Return the (X, Y) coordinate for the center point of the cell that contains the specified text.  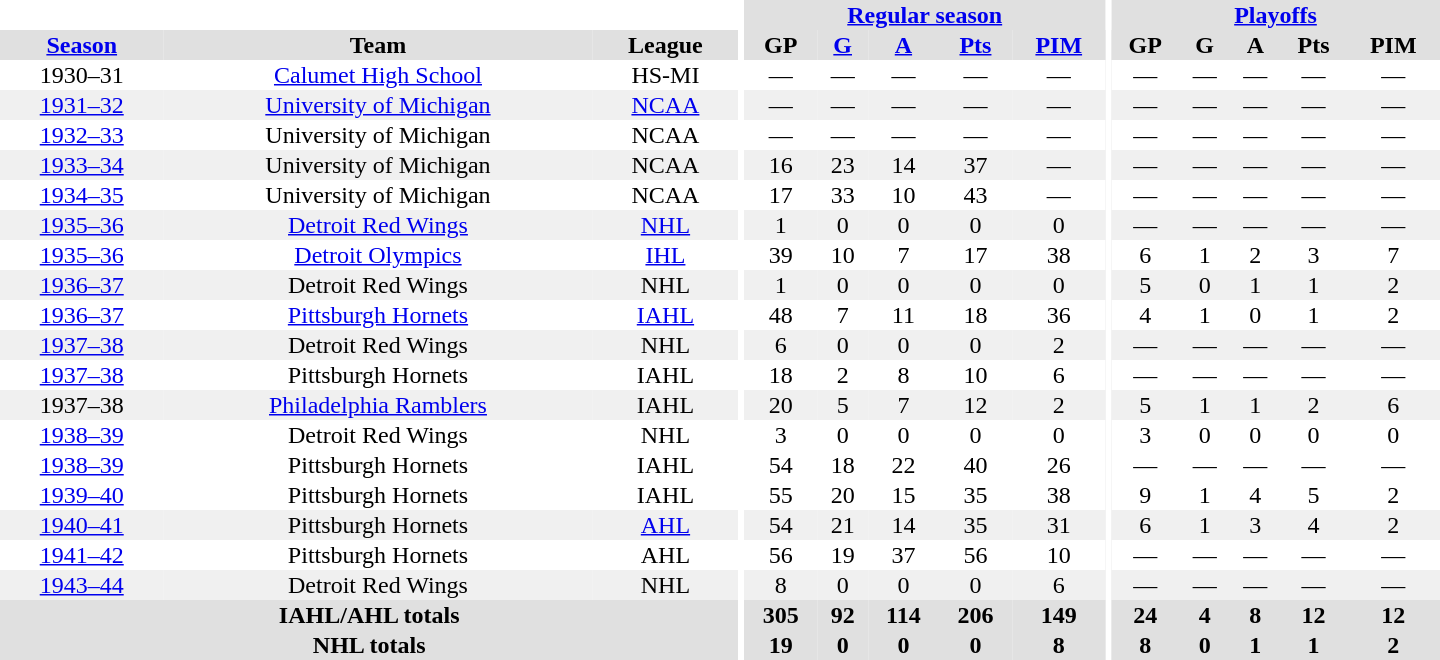
Playoffs (1276, 15)
21 (842, 525)
39 (780, 255)
43 (976, 195)
IHL (665, 255)
1939–40 (82, 495)
33 (842, 195)
1931–32 (82, 105)
114 (904, 615)
55 (780, 495)
48 (780, 315)
IAHL/AHL totals (369, 615)
15 (904, 495)
24 (1145, 615)
1943–44 (82, 585)
9 (1145, 495)
11 (904, 315)
NHL totals (369, 645)
Philadelphia Ramblers (378, 405)
16 (780, 165)
23 (842, 165)
149 (1058, 615)
Regular season (924, 15)
1934–35 (82, 195)
26 (1058, 465)
1941–42 (82, 555)
Team (378, 45)
League (665, 45)
Calumet High School (378, 75)
1932–33 (82, 135)
36 (1058, 315)
1930–31 (82, 75)
305 (780, 615)
92 (842, 615)
1940–41 (82, 525)
22 (904, 465)
31 (1058, 525)
40 (976, 465)
206 (976, 615)
HS-MI (665, 75)
Season (82, 45)
1933–34 (82, 165)
Detroit Olympics (378, 255)
